Scan for the cell matching the given text and deliver its (X, Y) coordinate at center. 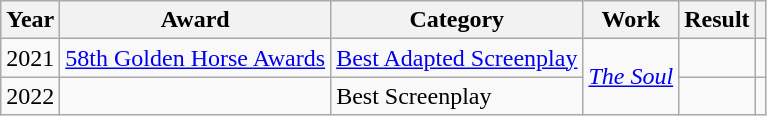
Category (457, 20)
Best Adapted Screenplay (457, 58)
Year (30, 20)
Work (631, 20)
The Soul (631, 77)
Award (196, 20)
2021 (30, 58)
Result (717, 20)
58th Golden Horse Awards (196, 58)
2022 (30, 96)
Best Screenplay (457, 96)
